Find where the given text appears and provide that cell's center as (X, Y) coordinate. 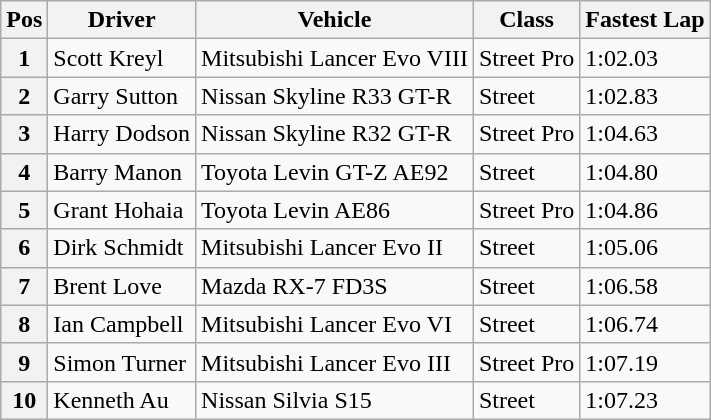
Class (526, 20)
1:02.83 (645, 96)
1:07.19 (645, 362)
Nissan Skyline R32 GT-R (335, 134)
1:07.23 (645, 400)
1:05.06 (645, 248)
2 (24, 96)
Scott Kreyl (122, 58)
6 (24, 248)
Mitsubishi Lancer Evo VI (335, 324)
Fastest Lap (645, 20)
Nissan Skyline R33 GT-R (335, 96)
1:04.86 (645, 210)
1:04.80 (645, 172)
Garry Sutton (122, 96)
10 (24, 400)
Ian Campbell (122, 324)
8 (24, 324)
1:02.03 (645, 58)
Kenneth Au (122, 400)
Brent Love (122, 286)
Barry Manon (122, 172)
Vehicle (335, 20)
Dirk Schmidt (122, 248)
Toyota Levin AE86 (335, 210)
Mitsubishi Lancer Evo II (335, 248)
Driver (122, 20)
1 (24, 58)
3 (24, 134)
7 (24, 286)
Mitsubishi Lancer Evo III (335, 362)
1:06.74 (645, 324)
Mitsubishi Lancer Evo VIII (335, 58)
4 (24, 172)
1:04.63 (645, 134)
Grant Hohaia (122, 210)
9 (24, 362)
Simon Turner (122, 362)
Nissan Silvia S15 (335, 400)
5 (24, 210)
Mazda RX-7 FD3S (335, 286)
1:06.58 (645, 286)
Harry Dodson (122, 134)
Toyota Levin GT-Z AE92 (335, 172)
Pos (24, 20)
